From the cell containing the given text, extract its center point as [X, Y] coordinate. 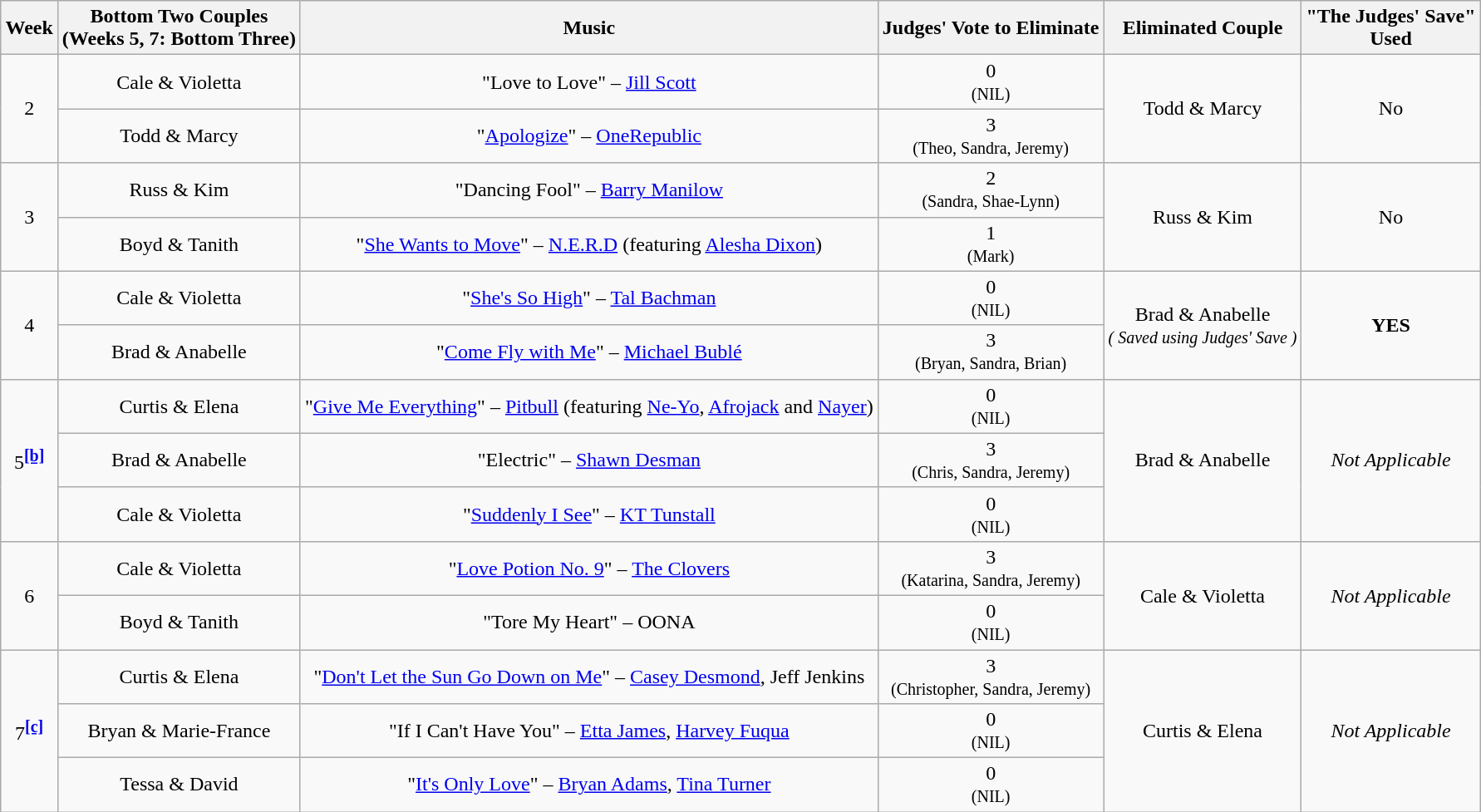
"If I Can't Have You" – Etta James, Harvey Fuqua [588, 731]
7[c] [29, 731]
2(Sandra, Shae-Lynn) [991, 189]
"Don't Let the Sun Go Down on Me" – Casey Desmond, Jeff Jenkins [588, 677]
3(Katarina, Sandra, Jeremy) [991, 568]
"Dancing Fool" – Barry Manilow [588, 189]
2 [29, 109]
"Give Me Everything" – Pitbull (featuring Ne-Yo, Afrojack and Nayer) [588, 406]
YES [1391, 325]
"She Wants to Move" – N.E.R.D (featuring Alesha Dixon) [588, 244]
4 [29, 325]
Bryan & Marie-France [179, 731]
"Tore My Heart" – OONA [588, 622]
"Love Potion No. 9" – The Clovers [588, 568]
3(Christopher, Sandra, Jeremy) [991, 677]
Eliminated Couple [1203, 28]
"Suddenly I See" – KT Tunstall [588, 514]
"She's So High" – Tal Bachman [588, 298]
3(Theo, Sandra, Jeremy) [991, 136]
Tessa & David [179, 785]
Week [29, 28]
"Love to Love" – Jill Scott [588, 81]
Bottom Two Couples(Weeks 5, 7: Bottom Three) [179, 28]
6 [29, 595]
"Apologize" – OneRepublic [588, 136]
Judges' Vote to Eliminate [991, 28]
3(Chris, Sandra, Jeremy) [991, 460]
3(Bryan, Sandra, Brian) [991, 352]
3 [29, 217]
"Electric" – Shawn Desman [588, 460]
1(Mark) [991, 244]
"It's Only Love" – Bryan Adams, Tina Turner [588, 785]
5[b] [29, 460]
Brad & Anabelle( Saved using Judges' Save ) [1203, 325]
"The Judges' Save"Used [1391, 28]
"Come Fly with Me" – Michael Bublé [588, 352]
Music [588, 28]
